Return (x, y) of the center of cell containing provided text 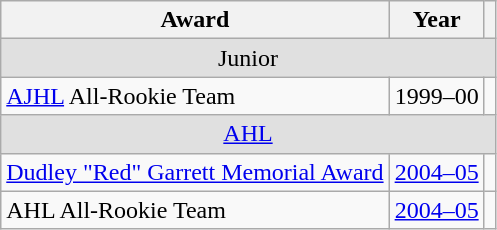
AHL (248, 134)
AHL All-Rookie Team (195, 210)
Year (436, 20)
Dudley "Red" Garrett Memorial Award (195, 172)
1999–00 (436, 96)
AJHL All-Rookie Team (195, 96)
Junior (248, 58)
Award (195, 20)
